Output the (X, Y) coordinate of the center of the cell containing the given text.  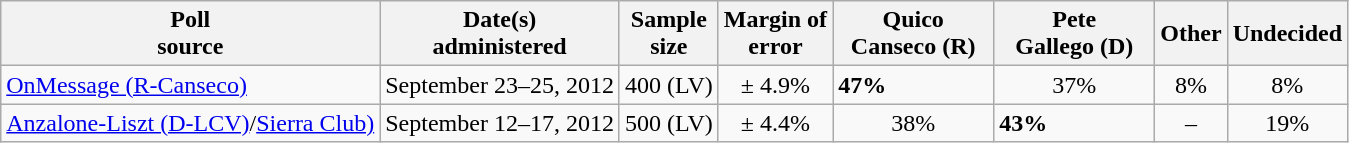
Anzalone-Liszt (D-LCV)/Sierra Club) (190, 123)
September 12–17, 2012 (500, 123)
Other (1191, 34)
19% (1287, 123)
Samplesize (668, 34)
QuicoCanseco (R) (914, 34)
47% (914, 85)
500 (LV) (668, 123)
PeteGallego (D) (1074, 34)
Pollsource (190, 34)
Date(s)administered (500, 34)
400 (LV) (668, 85)
OnMessage (R-Canseco) (190, 85)
38% (914, 123)
43% (1074, 123)
Undecided (1287, 34)
Margin oferror (775, 34)
± 4.4% (775, 123)
± 4.9% (775, 85)
– (1191, 123)
37% (1074, 85)
September 23–25, 2012 (500, 85)
